Locate the cell with the specified text and output its [x, y] center coordinate. 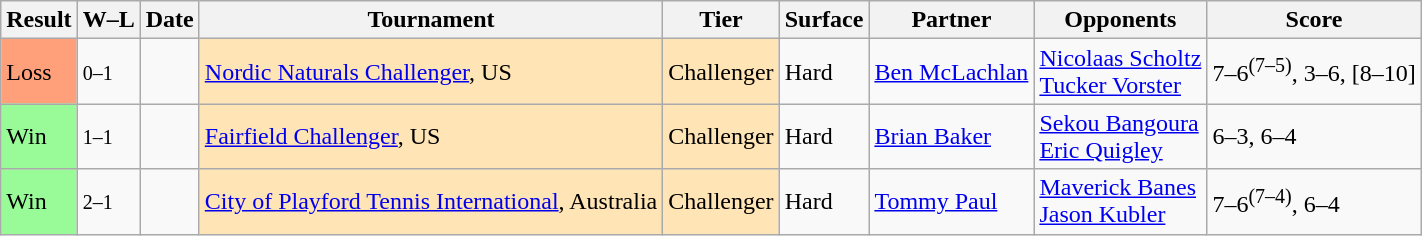
Loss [39, 72]
Maverick Banes Jason Kubler [1120, 202]
7–6(7–4), 6–4 [1314, 202]
Opponents [1120, 20]
Tier [721, 20]
2–1 [108, 202]
City of Playford Tennis International, Australia [431, 202]
Result [39, 20]
Score [1314, 20]
Date [170, 20]
Nicolaas Scholtz Tucker Vorster [1120, 72]
7–6(7–5), 3–6, [8–10] [1314, 72]
Tommy Paul [952, 202]
Partner [952, 20]
Nordic Naturals Challenger, US [431, 72]
Brian Baker [952, 136]
6–3, 6–4 [1314, 136]
0–1 [108, 72]
W–L [108, 20]
Sekou Bangoura Eric Quigley [1120, 136]
1–1 [108, 136]
Ben McLachlan [952, 72]
Tournament [431, 20]
Fairfield Challenger, US [431, 136]
Surface [824, 20]
